For the text-containing cell, return its midpoint in (X, Y) coordinate format. 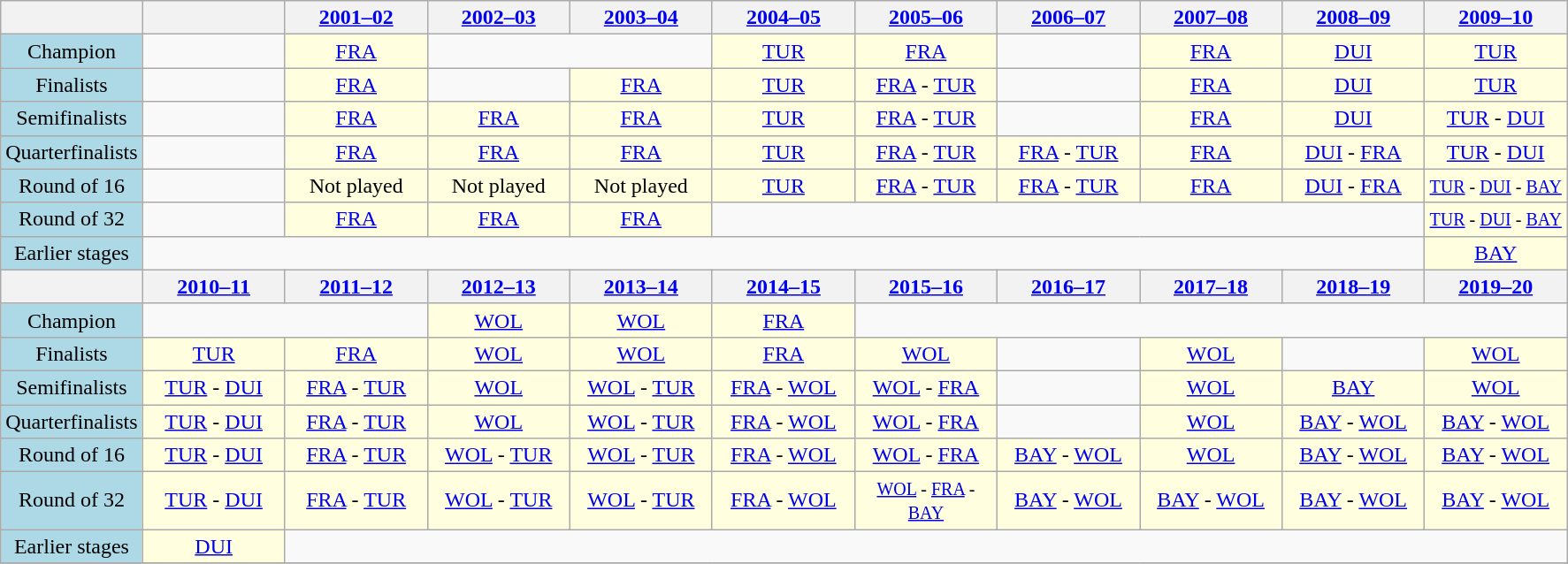
2004–05 (784, 18)
2018–19 (1353, 286)
2015–16 (925, 286)
2012–13 (499, 286)
2006–07 (1068, 18)
2014–15 (784, 286)
2010–11 (214, 286)
2007–08 (1212, 18)
2013–14 (640, 286)
2008–09 (1353, 18)
2005–06 (925, 18)
2001–02 (356, 18)
2016–17 (1068, 286)
2019–20 (1496, 286)
2017–18 (1212, 286)
2003–04 (640, 18)
2011–12 (356, 286)
2009–10 (1496, 18)
2002–03 (499, 18)
WOL - FRA - BAY (925, 500)
